Return [X, Y] of the center of cell containing provided text 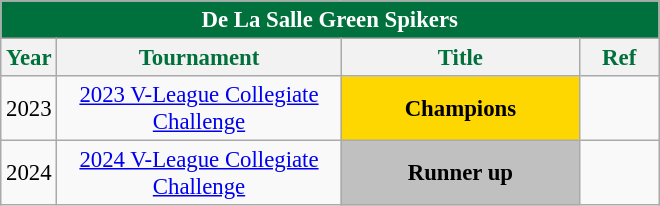
Runner up [460, 174]
2023 V-League Collegiate Challenge [199, 108]
2024 V-League Collegiate Challenge [199, 174]
Tournament [199, 58]
De La Salle Green Spikers [330, 20]
Champions [460, 108]
2024 [29, 174]
2023 [29, 108]
Year [29, 58]
Ref [620, 58]
Title [460, 58]
